Identify which cell holds the provided text, then report its (x, y) central coordinate. 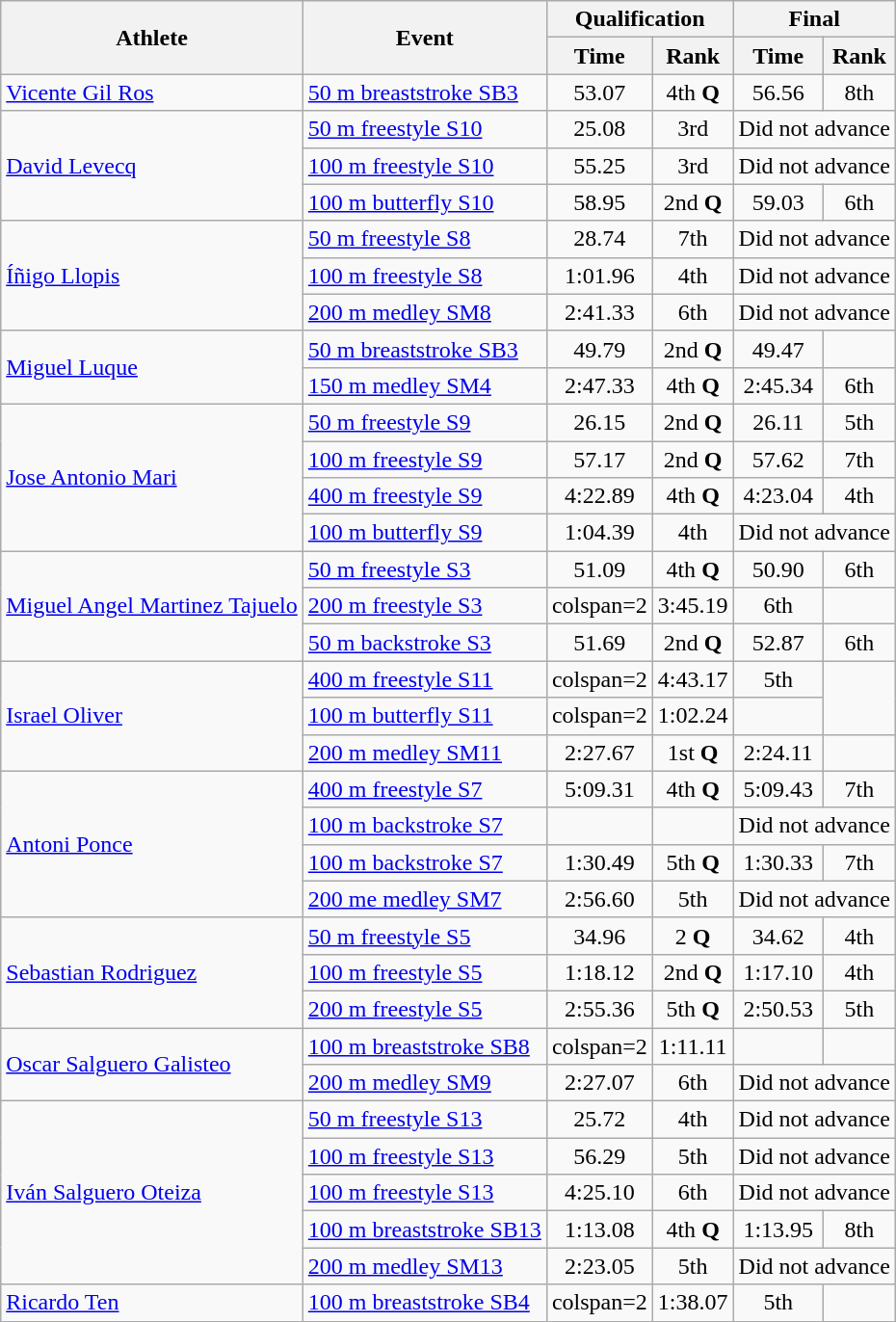
50 m freestyle S8 (424, 239)
200 m freestyle S5 (424, 1009)
50 m freestyle S10 (424, 129)
400 m freestyle S11 (424, 679)
50 m freestyle S13 (424, 1120)
100 m butterfly S10 (424, 202)
150 m medley SM4 (424, 385)
100 m breaststroke SB13 (424, 1229)
200 m medley SM8 (424, 312)
200 m freestyle S3 (424, 606)
1:38.07 (693, 1303)
4:25.10 (599, 1193)
Israel Oliver (152, 716)
26.11 (778, 422)
200 m medley SM9 (424, 1083)
50.90 (778, 569)
2:27.07 (599, 1083)
50 m freestyle S9 (424, 422)
Vicente Gil Ros (152, 93)
2 Q (693, 936)
58.95 (599, 202)
56.56 (778, 93)
David Levecq (152, 166)
50 m backstroke S3 (424, 643)
400 m freestyle S9 (424, 496)
Qualification (640, 19)
Miguel Angel Martinez Tajuelo (152, 606)
1st Q (693, 753)
26.15 (599, 422)
57.17 (599, 460)
1:18.12 (599, 972)
5:09.31 (599, 789)
28.74 (599, 239)
100 m freestyle S9 (424, 460)
Jose Antonio Mari (152, 477)
4:43.17 (693, 679)
Antoni Ponce (152, 844)
Event (424, 38)
1:13.08 (599, 1229)
49.47 (778, 349)
53.07 (599, 93)
25.72 (599, 1120)
34.62 (778, 936)
4:23.04 (778, 496)
Final (814, 19)
2:45.34 (778, 385)
Íñigo Llopis (152, 276)
100 m freestyle S8 (424, 276)
51.09 (599, 569)
34.96 (599, 936)
200 m medley SM13 (424, 1266)
2:41.33 (599, 312)
2:27.67 (599, 753)
100 m breaststroke SB8 (424, 1045)
200 m medley SM11 (424, 753)
1:13.95 (778, 1229)
Athlete (152, 38)
25.08 (599, 129)
Oscar Salguero Galisteo (152, 1064)
Iván Salguero Oteiza (152, 1193)
57.62 (778, 460)
400 m freestyle S7 (424, 789)
1:04.39 (599, 533)
2:24.11 (778, 753)
4:22.89 (599, 496)
2:50.53 (778, 1009)
1:01.96 (599, 276)
Ricardo Ten (152, 1303)
2:56.60 (599, 899)
56.29 (599, 1156)
55.25 (599, 166)
Miguel Luque (152, 367)
1:02.24 (693, 716)
1:30.33 (778, 862)
5:09.43 (778, 789)
200 me medley SM7 (424, 899)
100 m freestyle S5 (424, 972)
Sebastian Rodriguez (152, 972)
50 m freestyle S5 (424, 936)
1:11.11 (693, 1045)
1:17.10 (778, 972)
100 m butterfly S9 (424, 533)
1:30.49 (599, 862)
2:47.33 (599, 385)
50 m freestyle S3 (424, 569)
3:45.19 (693, 606)
100 m breaststroke SB4 (424, 1303)
49.79 (599, 349)
100 m butterfly S11 (424, 716)
59.03 (778, 202)
51.69 (599, 643)
2:23.05 (599, 1266)
2:55.36 (599, 1009)
100 m freestyle S10 (424, 166)
52.87 (778, 643)
